Extract the (x, y) coordinate from the center of the cell holding the provided text.  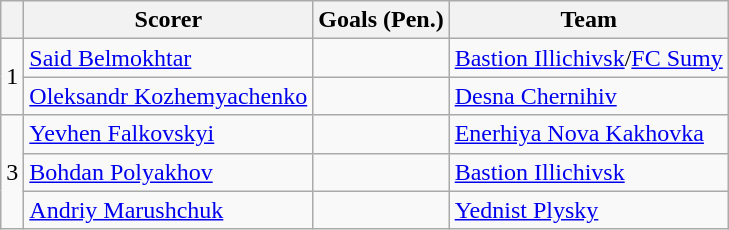
Bastion Illichivsk/FC Sumy (588, 58)
1 (12, 77)
Enerhiya Nova Kakhovka (588, 134)
Oleksandr Kozhemyachenko (168, 96)
Yednist Plysky (588, 210)
Bohdan Polyakhov (168, 172)
Scorer (168, 20)
Bastion Illichivsk (588, 172)
Goals (Pen.) (381, 20)
Desna Chernihiv (588, 96)
Said Belmokhtar (168, 58)
Yevhen Falkovskyi (168, 134)
Team (588, 20)
3 (12, 172)
Andriy Marushchuk (168, 210)
